Determine the [x, y] coordinate at the center of the cell enclosing the given text.  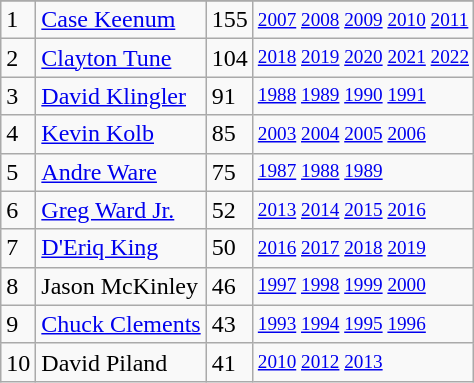
1987 1988 1989 [363, 172]
2016 2017 2018 2019 [363, 248]
75 [230, 172]
D'Eriq King [121, 248]
Clayton Tune [121, 58]
2010 2012 2013 [363, 362]
155 [230, 20]
85 [230, 134]
Jason McKinley [121, 286]
50 [230, 248]
46 [230, 286]
2003 2004 2005 2006 [363, 134]
3 [18, 96]
Chuck Clements [121, 324]
2013 2014 2015 2016 [363, 210]
104 [230, 58]
5 [18, 172]
43 [230, 324]
9 [18, 324]
1993 1994 1995 1996 [363, 324]
2007 2008 2009 2010 2011 [363, 20]
1988 1989 1990 1991 [363, 96]
Greg Ward Jr. [121, 210]
10 [18, 362]
4 [18, 134]
8 [18, 286]
2 [18, 58]
1997 1998 1999 2000 [363, 286]
Kevin Kolb [121, 134]
6 [18, 210]
91 [230, 96]
52 [230, 210]
David Piland [121, 362]
Andre Ware [121, 172]
Case Keenum [121, 20]
2018 2019 2020 2021 2022 [363, 58]
41 [230, 362]
1 [18, 20]
David Klingler [121, 96]
7 [18, 248]
